Extract the (x, y) coordinate from the center of the cell holding the provided text.  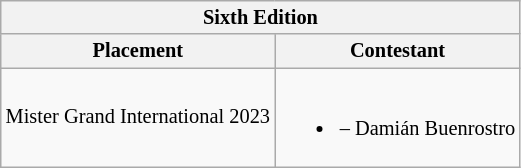
Contestant (398, 51)
Placement (138, 51)
Mister Grand International 2023 (138, 117)
Sixth Edition (260, 17)
– Damián Buenrostro (398, 117)
